Capture the cell that displays the provided text and extract its (x, y) central coordinate. 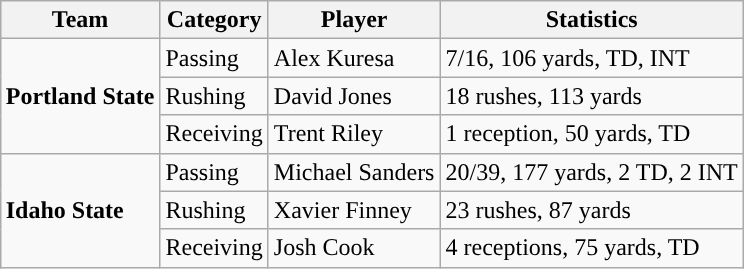
Idaho State (80, 210)
Category (214, 20)
1 reception, 50 yards, TD (592, 134)
David Jones (354, 96)
23 rushes, 87 yards (592, 210)
Michael Sanders (354, 172)
Alex Kuresa (354, 58)
4 receptions, 75 yards, TD (592, 248)
20/39, 177 yards, 2 TD, 2 INT (592, 172)
Xavier Finney (354, 210)
7/16, 106 yards, TD, INT (592, 58)
Portland State (80, 96)
Statistics (592, 20)
Player (354, 20)
Team (80, 20)
18 rushes, 113 yards (592, 96)
Trent Riley (354, 134)
Josh Cook (354, 248)
